Locate the cell with the specified text and output its (x, y) center coordinate. 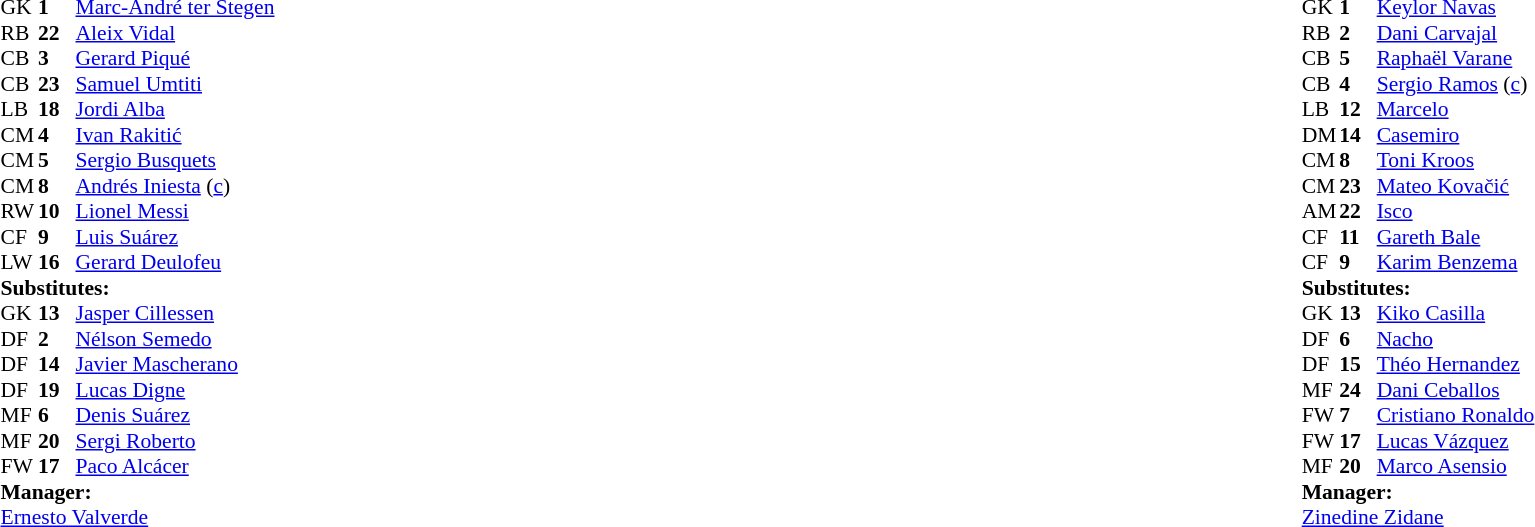
Ivan Rakitić (176, 135)
7 (1358, 415)
Luis Suárez (176, 237)
Toni Kroos (1456, 161)
Sergio Busquets (176, 161)
Raphaël Varane (1456, 59)
AM (1321, 211)
Dani Ceballos (1456, 390)
12 (1358, 109)
18 (57, 109)
Nélson Semedo (176, 339)
Jasper Cillessen (176, 313)
Aleix Vidal (176, 33)
Cristiano Ronaldo (1456, 415)
3 (57, 59)
Gerard Piqué (176, 59)
Casemiro (1456, 135)
Marcelo (1456, 109)
Kiko Casilla (1456, 313)
Nacho (1456, 339)
19 (57, 390)
Denis Suárez (176, 415)
Javier Mascherano (176, 365)
24 (1358, 390)
Andrés Iniesta (c) (176, 186)
LW (19, 263)
Isco (1456, 211)
Gerard Deulofeu (176, 263)
15 (1358, 365)
Lionel Messi (176, 211)
Paco Alcácer (176, 467)
Sergi Roberto (176, 441)
Théo Hernandez (1456, 365)
Dani Carvajal (1456, 33)
Samuel Umtiti (176, 84)
Karim Benzema (1456, 263)
10 (57, 211)
RW (19, 211)
Sergio Ramos (c) (1456, 84)
16 (57, 263)
DM (1321, 135)
Jordi Alba (176, 109)
Marco Asensio (1456, 467)
11 (1358, 237)
Lucas Digne (176, 390)
Mateo Kovačić (1456, 186)
Lucas Vázquez (1456, 441)
Gareth Bale (1456, 237)
